Detect which cell encompasses the target text, then output its [x, y] center coordinate. 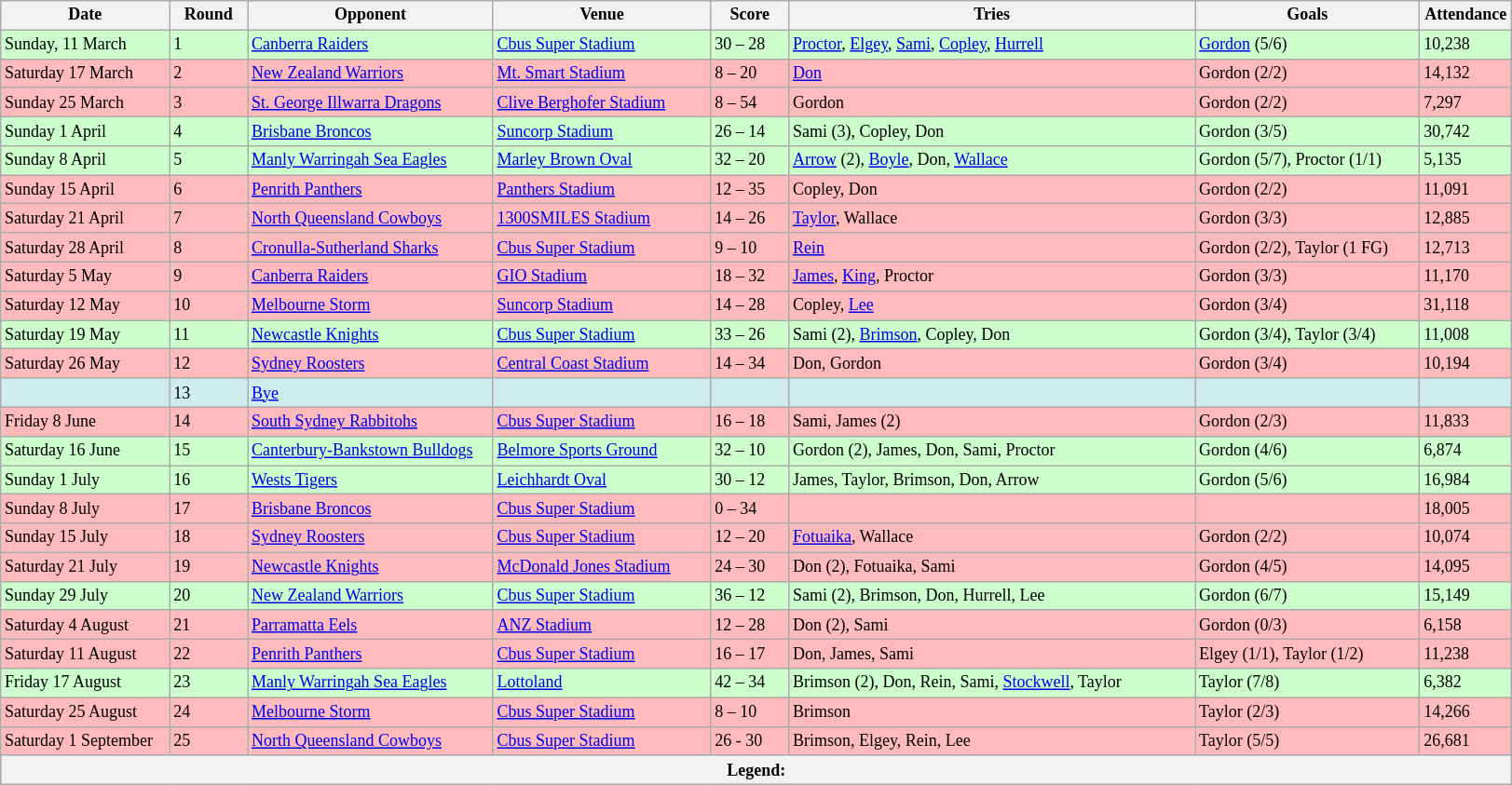
Sami, James (2) [992, 421]
Sunday 8 July [86, 508]
Clive Berghofer Stadium [602, 102]
19 [209, 566]
Sunday 29 July [86, 596]
Arrow (2), Boyle, Don, Wallace [992, 160]
13 [209, 393]
7 [209, 218]
Saturday 11 August [86, 654]
Saturday 4 August [86, 624]
16 – 18 [750, 421]
Don, Gordon [992, 363]
14 – 34 [750, 363]
14,266 [1466, 711]
1 [209, 45]
ANZ Stadium [602, 624]
Date [86, 15]
Saturday 26 May [86, 363]
16 – 17 [750, 654]
5,135 [1466, 160]
Taylor (2/3) [1308, 711]
18 – 32 [750, 276]
24 [209, 711]
14 – 28 [750, 305]
21 [209, 624]
Saturday 1 September [86, 741]
22 [209, 654]
12 [209, 363]
12,885 [1466, 218]
Gordon (2/3) [1308, 421]
Fotuaika, Wallace [992, 538]
32 – 10 [750, 451]
Attendance [1466, 15]
16,984 [1466, 480]
12 – 20 [750, 538]
10,238 [1466, 45]
6,874 [1466, 451]
Don [992, 73]
Leichhardt Oval [602, 480]
Wests Tigers [371, 480]
Sunday 25 March [86, 102]
Don (2), Fotuaika, Sami [992, 566]
Don (2), Sami [992, 624]
Panthers Stadium [602, 190]
11 [209, 335]
Sami (3), Copley, Don [992, 130]
Goals [1308, 15]
Sunday, 11 March [86, 45]
Saturday 19 May [86, 335]
11,170 [1466, 276]
9 – 10 [750, 248]
12 – 28 [750, 624]
Saturday 16 June [86, 451]
8 – 10 [750, 711]
Friday 8 June [86, 421]
Marley Brown Oval [602, 160]
Saturday 25 August [86, 711]
24 – 30 [750, 566]
31,118 [1466, 305]
Gordon (4/6) [1308, 451]
Sunday 1 July [86, 480]
16 [209, 480]
Taylor (5/5) [1308, 741]
18,005 [1466, 508]
Gordon (3/5) [1308, 130]
Tries [992, 15]
6,382 [1466, 683]
11,238 [1466, 654]
Central Coast Stadium [602, 363]
Score [750, 15]
10,194 [1466, 363]
33 – 26 [750, 335]
McDonald Jones Stadium [602, 566]
26,681 [1466, 741]
6,158 [1466, 624]
Cronulla-Sutherland Sharks [371, 248]
Gordon (4/5) [1308, 566]
Saturday 12 May [86, 305]
Canterbury-Bankstown Bulldogs [371, 451]
Gordon (3/4), Taylor (3/4) [1308, 335]
Belmore Sports Ground [602, 451]
Bye [371, 393]
1300SMILES Stadium [602, 218]
James, Taylor, Brimson, Don, Arrow [992, 480]
Proctor, Elgey, Sami, Copley, Hurrell [992, 45]
Lottoland [602, 683]
17 [209, 508]
8 – 54 [750, 102]
8 – 20 [750, 73]
0 – 34 [750, 508]
Taylor (7/8) [1308, 683]
Gordon (2/2), Taylor (1 FG) [1308, 248]
10,074 [1466, 538]
Brimson [992, 711]
15 [209, 451]
Rein [992, 248]
20 [209, 596]
Sunday 1 April [86, 130]
Saturday 17 March [86, 73]
Sunday 15 July [86, 538]
2 [209, 73]
St. George Illwarra Dragons [371, 102]
8 [209, 248]
30 – 28 [750, 45]
Brimson (2), Don, Rein, Sami, Stockwell, Taylor [992, 683]
12 – 35 [750, 190]
Don, James, Sami [992, 654]
Sunday 8 April [86, 160]
6 [209, 190]
11,091 [1466, 190]
32 – 20 [750, 160]
10 [209, 305]
Brimson, Elgey, Rein, Lee [992, 741]
Gordon [992, 102]
Friday 17 August [86, 683]
Taylor, Wallace [992, 218]
Venue [602, 15]
James, King, Proctor [992, 276]
Gordon (2), James, Don, Sami, Proctor [992, 451]
7,297 [1466, 102]
Opponent [371, 15]
14 – 26 [750, 218]
11,833 [1466, 421]
Gordon (6/7) [1308, 596]
12,713 [1466, 248]
25 [209, 741]
Saturday 5 May [86, 276]
4 [209, 130]
Legend: [756, 769]
11,008 [1466, 335]
Sunday 15 April [86, 190]
9 [209, 276]
Round [209, 15]
23 [209, 683]
3 [209, 102]
Saturday 28 April [86, 248]
26 - 30 [750, 741]
GIO Stadium [602, 276]
Mt. Smart Stadium [602, 73]
South Sydney Rabbitohs [371, 421]
30,742 [1466, 130]
Parramatta Eels [371, 624]
Gordon (0/3) [1308, 624]
14,095 [1466, 566]
Elgey (1/1), Taylor (1/2) [1308, 654]
Copley, Don [992, 190]
Gordon (5/7), Proctor (1/1) [1308, 160]
42 – 34 [750, 683]
14 [209, 421]
36 – 12 [750, 596]
Sami (2), Brimson, Don, Hurrell, Lee [992, 596]
15,149 [1466, 596]
Copley, Lee [992, 305]
Saturday 21 July [86, 566]
14,132 [1466, 73]
Saturday 21 April [86, 218]
5 [209, 160]
18 [209, 538]
30 – 12 [750, 480]
26 – 14 [750, 130]
Sami (2), Brimson, Copley, Don [992, 335]
